Output the (x, y) coordinate of the center of the cell containing the given text.  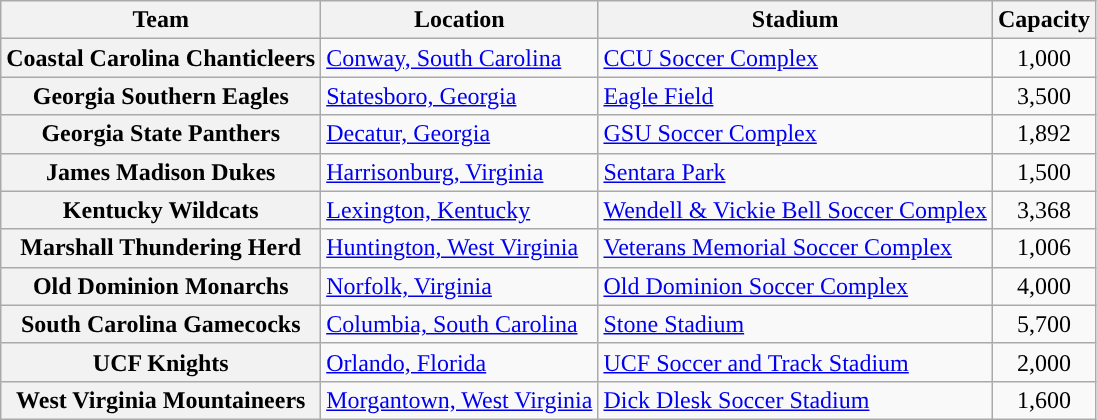
West Virginia Mountaineers (161, 400)
UCF Knights (161, 362)
Marshall Thundering Herd (161, 248)
1,006 (1044, 248)
1,892 (1044, 134)
Wendell & Vickie Bell Soccer Complex (795, 210)
Location (460, 20)
Morgantown, West Virginia (460, 400)
Old Dominion Monarchs (161, 286)
2,000 (1044, 362)
Stone Stadium (795, 324)
Decatur, Georgia (460, 134)
Capacity (1044, 20)
Old Dominion Soccer Complex (795, 286)
5,700 (1044, 324)
1,500 (1044, 172)
Sentara Park (795, 172)
South Carolina Gamecocks (161, 324)
CCU Soccer Complex (795, 58)
Georgia Southern Eagles (161, 96)
Eagle Field (795, 96)
3,368 (1044, 210)
Columbia, South Carolina (460, 324)
Harrisonburg, Virginia (460, 172)
1,600 (1044, 400)
Lexington, Kentucky (460, 210)
Conway, South Carolina (460, 58)
GSU Soccer Complex (795, 134)
4,000 (1044, 286)
3,500 (1044, 96)
Norfolk, Virginia (460, 286)
1,000 (1044, 58)
Orlando, Florida (460, 362)
Georgia State Panthers (161, 134)
Huntington, West Virginia (460, 248)
Stadium (795, 20)
UCF Soccer and Track Stadium (795, 362)
Team (161, 20)
Veterans Memorial Soccer Complex (795, 248)
Dick Dlesk Soccer Stadium (795, 400)
Kentucky Wildcats (161, 210)
Statesboro, Georgia (460, 96)
Coastal Carolina Chanticleers (161, 58)
James Madison Dukes (161, 172)
